Locate the cell with the specified text and output its [X, Y] center coordinate. 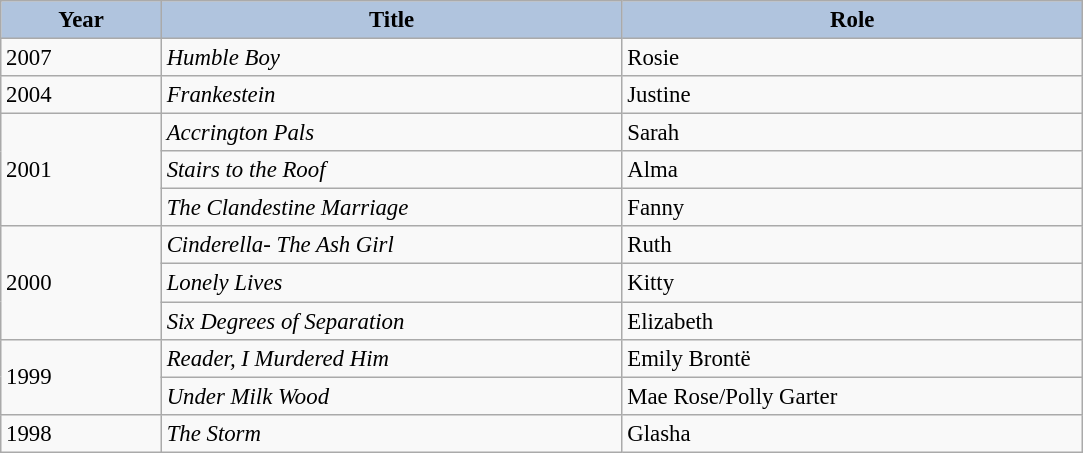
1999 [82, 376]
Sarah [852, 133]
The Clandestine Marriage [392, 208]
The Storm [392, 433]
Kitty [852, 283]
Elizabeth [852, 321]
Title [392, 20]
Fanny [852, 208]
Mae Rose/Polly Garter [852, 396]
Ruth [852, 245]
2007 [82, 58]
1998 [82, 433]
2001 [82, 170]
2004 [82, 95]
Year [82, 20]
Reader, I Murdered Him [392, 358]
Under Milk Wood [392, 396]
Accrington Pals [392, 133]
Glasha [852, 433]
Stairs to the Roof [392, 170]
Role [852, 20]
Humble Boy [392, 58]
Emily Brontë [852, 358]
2000 [82, 282]
Frankestein [392, 95]
Alma [852, 170]
Justine [852, 95]
Lonely Lives [392, 283]
Rosie [852, 58]
Six Degrees of Separation [392, 321]
Cinderella- The Ash Girl [392, 245]
